Detect which cell encompasses the target text, then output its [X, Y] center coordinate. 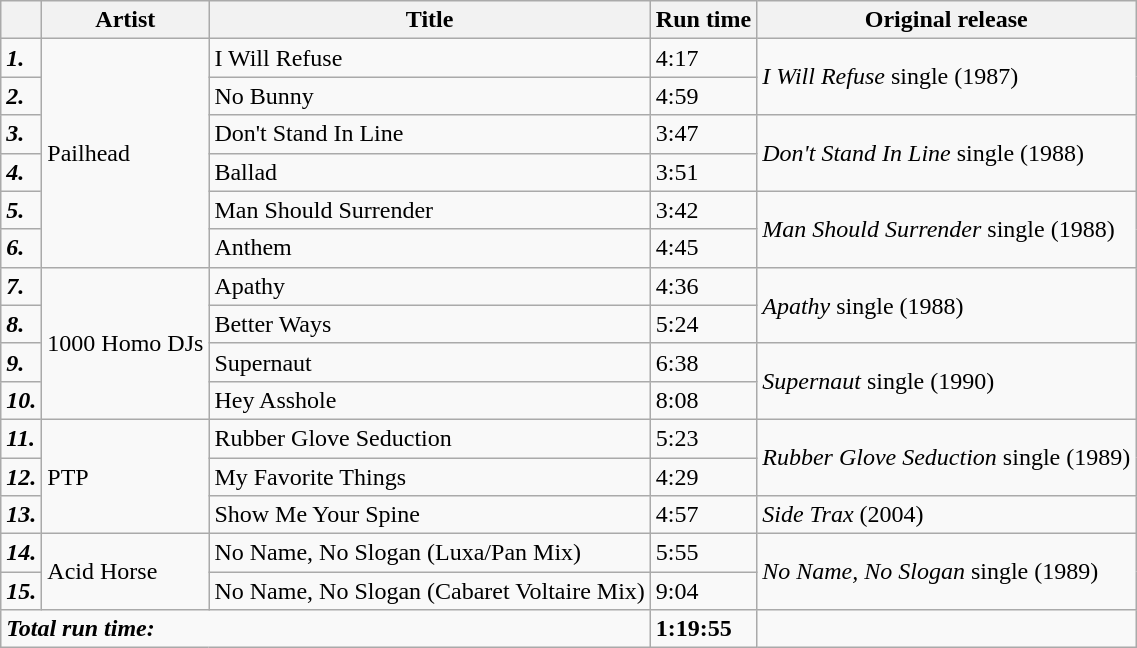
8. [22, 324]
Man Should Surrender single (1988) [946, 229]
Apathy [430, 286]
5:24 [703, 324]
Hey Asshole [430, 400]
Original release [946, 20]
No Name, No Slogan (Cabaret Voltaire Mix) [430, 591]
3. [22, 134]
My Favorite Things [430, 477]
3:51 [703, 172]
10. [22, 400]
Artist [126, 20]
Don't Stand In Line single (1988) [946, 153]
I Will Refuse single (1987) [946, 77]
4:45 [703, 248]
5:55 [703, 553]
3:42 [703, 210]
Supernaut [430, 362]
1. [22, 58]
5:23 [703, 438]
I Will Refuse [430, 58]
8:08 [703, 400]
15. [22, 591]
Man Should Surrender [430, 210]
4. [22, 172]
14. [22, 553]
1000 Homo DJs [126, 343]
6:38 [703, 362]
Total run time: [326, 629]
Anthem [430, 248]
Rubber Glove Seduction [430, 438]
Title [430, 20]
11. [22, 438]
Show Me Your Spine [430, 515]
Run time [703, 20]
12. [22, 477]
Supernaut single (1990) [946, 381]
Apathy single (1988) [946, 305]
Rubber Glove Seduction single (1989) [946, 457]
Ballad [430, 172]
13. [22, 515]
4:57 [703, 515]
7. [22, 286]
Don't Stand In Line [430, 134]
3:47 [703, 134]
2. [22, 96]
Better Ways [430, 324]
Acid Horse [126, 572]
5. [22, 210]
4:29 [703, 477]
PTP [126, 476]
No Name, No Slogan (Luxa/Pan Mix) [430, 553]
No Name, No Slogan single (1989) [946, 572]
Pailhead [126, 153]
9. [22, 362]
4:17 [703, 58]
Side Trax (2004) [946, 515]
9:04 [703, 591]
1:19:55 [703, 629]
4:59 [703, 96]
4:36 [703, 286]
6. [22, 248]
No Bunny [430, 96]
